Find where the given text appears and provide that cell's center as (x, y) coordinate. 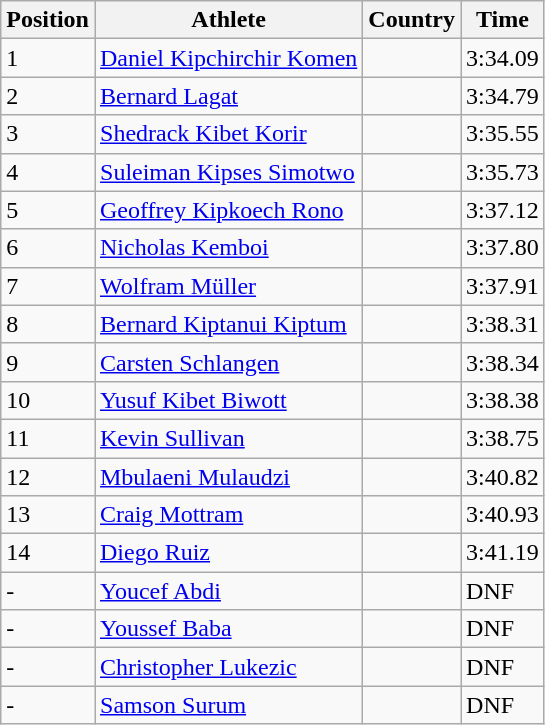
7 (48, 286)
3 (48, 134)
4 (48, 172)
1 (48, 58)
Carsten Schlangen (228, 362)
3:41.19 (503, 553)
Samson Surum (228, 705)
2 (48, 96)
3:34.79 (503, 96)
3:38.38 (503, 400)
Kevin Sullivan (228, 438)
Bernard Kiptanui Kiptum (228, 324)
Yusuf Kibet Biwott (228, 400)
Christopher Lukezic (228, 667)
3:40.82 (503, 477)
3:34.09 (503, 58)
Suleiman Kipses Simotwo (228, 172)
Geoffrey Kipkoech Rono (228, 210)
Mbulaeni Mulaudzi (228, 477)
10 (48, 400)
3:38.75 (503, 438)
Athlete (228, 20)
5 (48, 210)
Nicholas Kemboi (228, 248)
6 (48, 248)
Craig Mottram (228, 515)
Diego Ruiz (228, 553)
3:35.73 (503, 172)
3:37.91 (503, 286)
Youssef Baba (228, 629)
Shedrack Kibet Korir (228, 134)
Country (412, 20)
Bernard Lagat (228, 96)
3:40.93 (503, 515)
3:38.31 (503, 324)
Wolfram Müller (228, 286)
11 (48, 438)
Time (503, 20)
14 (48, 553)
3:38.34 (503, 362)
9 (48, 362)
3:37.12 (503, 210)
Youcef Abdi (228, 591)
12 (48, 477)
Daniel Kipchirchir Komen (228, 58)
13 (48, 515)
8 (48, 324)
3:35.55 (503, 134)
3:37.80 (503, 248)
Position (48, 20)
